Return the [X, Y] coordinate for the center point of the cell that contains the specified text.  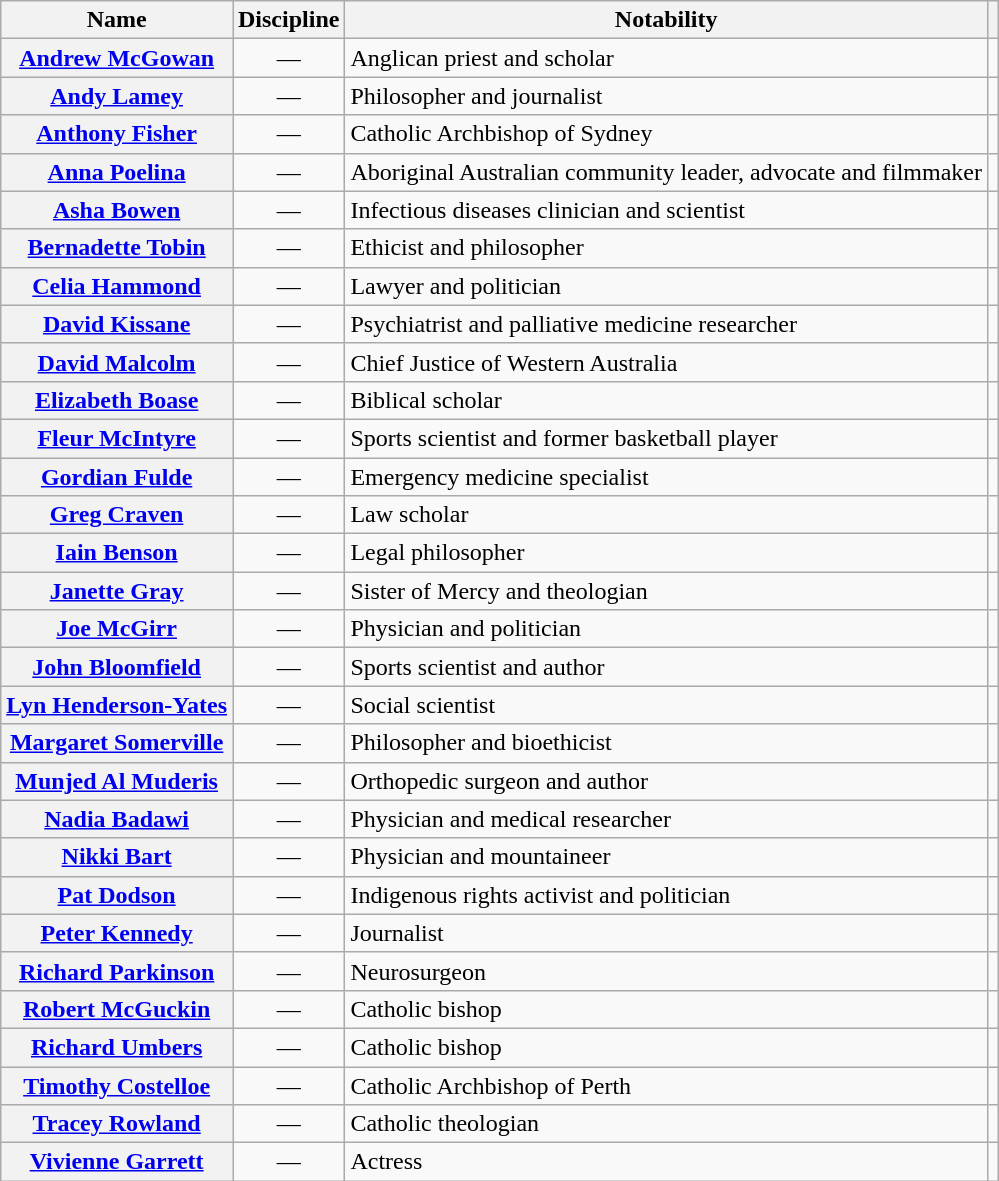
Sports scientist and former basketball player [666, 438]
Tracey Rowland [117, 1124]
Andy Lamey [117, 96]
Bernadette Tobin [117, 248]
Anglican priest and scholar [666, 58]
Notability [666, 20]
Richard Parkinson [117, 971]
Infectious diseases clinician and scientist [666, 210]
Catholic theologian [666, 1124]
Catholic Archbishop of Sydney [666, 134]
Pat Dodson [117, 895]
Janette Gray [117, 591]
Timothy Costelloe [117, 1085]
Legal philosopher [666, 553]
Munjed Al Muderis [117, 781]
Indigenous rights activist and politician [666, 895]
Lyn Henderson-Yates [117, 705]
Celia Hammond [117, 286]
Law scholar [666, 515]
Aboriginal Australian community leader, advocate and filmmaker [666, 172]
Richard Umbers [117, 1047]
Sister of Mercy and theologian [666, 591]
Greg Craven [117, 515]
Nikki Bart [117, 857]
Peter Kennedy [117, 933]
Name [117, 20]
Neurosurgeon [666, 971]
Ethicist and philosopher [666, 248]
Vivienne Garrett [117, 1162]
Margaret Somerville [117, 743]
Physician and medical researcher [666, 819]
David Kissane [117, 324]
Orthopedic surgeon and author [666, 781]
Joe McGirr [117, 629]
David Malcolm [117, 362]
Catholic Archbishop of Perth [666, 1085]
Physician and mountaineer [666, 857]
Chief Justice of Western Australia [666, 362]
Gordian Fulde [117, 477]
Philosopher and bioethicist [666, 743]
Physician and politician [666, 629]
John Bloomfield [117, 667]
Journalist [666, 933]
Philosopher and journalist [666, 96]
Andrew McGowan [117, 58]
Nadia Badawi [117, 819]
Actress [666, 1162]
Anna Poelina [117, 172]
Iain Benson [117, 553]
Discipline [288, 20]
Elizabeth Boase [117, 400]
Lawyer and politician [666, 286]
Sports scientist and author [666, 667]
Robert McGuckin [117, 1009]
Biblical scholar [666, 400]
Emergency medicine specialist [666, 477]
Fleur McIntyre [117, 438]
Anthony Fisher [117, 134]
Asha Bowen [117, 210]
Social scientist [666, 705]
Psychiatrist and palliative medicine researcher [666, 324]
